Provide the [x, y] coordinate of the cell's center where the given text is located.  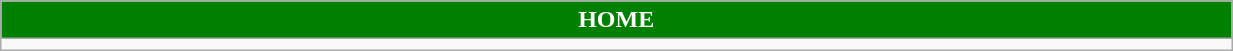
HOME [616, 20]
